Scan for the cell matching the given text and deliver its (X, Y) coordinate at center. 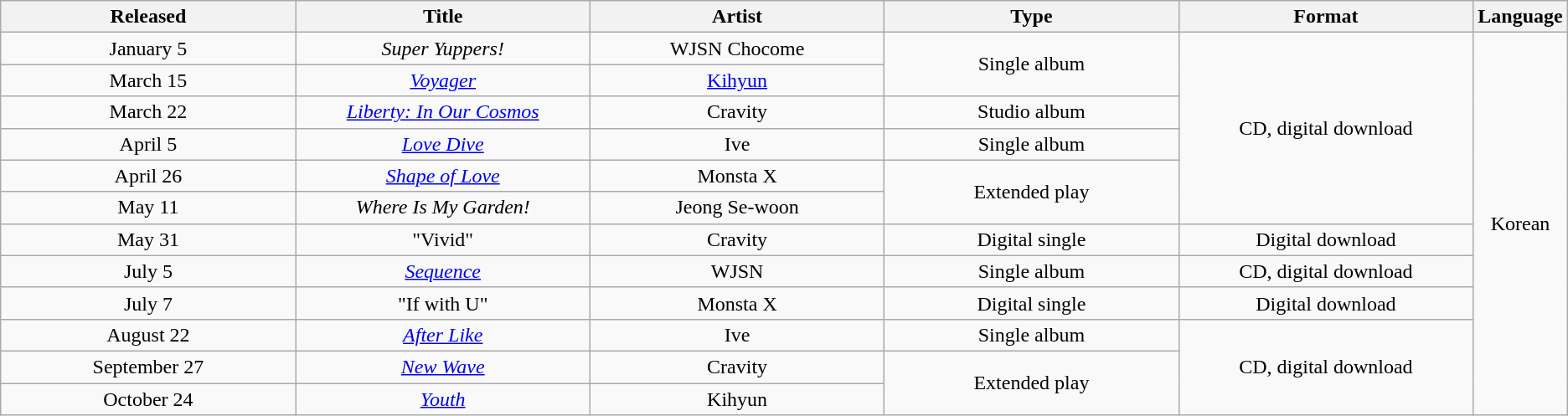
Studio album (1032, 112)
April 5 (148, 144)
WJSN (737, 271)
Format (1326, 17)
Love Dive (442, 144)
After Like (442, 335)
August 22 (148, 335)
Title (442, 17)
Artist (737, 17)
Jeong Se-woon (737, 208)
Super Yuppers! (442, 49)
"Vivid" (442, 239)
"If with U" (442, 303)
April 26 (148, 176)
July 7 (148, 303)
May 31 (148, 239)
March 22 (148, 112)
October 24 (148, 399)
May 11 (148, 208)
Released (148, 17)
September 27 (148, 367)
Shape of Love (442, 176)
WJSN Chocome (737, 49)
Voyager (442, 80)
Sequence (442, 271)
March 15 (148, 80)
Where Is My Garden! (442, 208)
New Wave (442, 367)
Youth (442, 399)
Language (1520, 17)
Korean (1520, 224)
January 5 (148, 49)
July 5 (148, 271)
Type (1032, 17)
Liberty: In Our Cosmos (442, 112)
